Extract the (x, y) coordinate from the center of the cell holding the provided text.  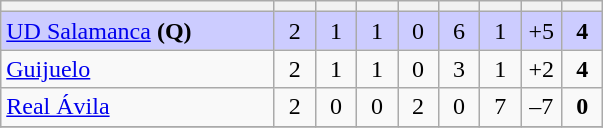
3 (460, 69)
–7 (542, 107)
+5 (542, 31)
Guijuelo (138, 69)
6 (460, 31)
+2 (542, 69)
Real Ávila (138, 107)
7 (500, 107)
UD Salamanca (Q) (138, 31)
